For the text-containing cell, return its midpoint in (X, Y) coordinate format. 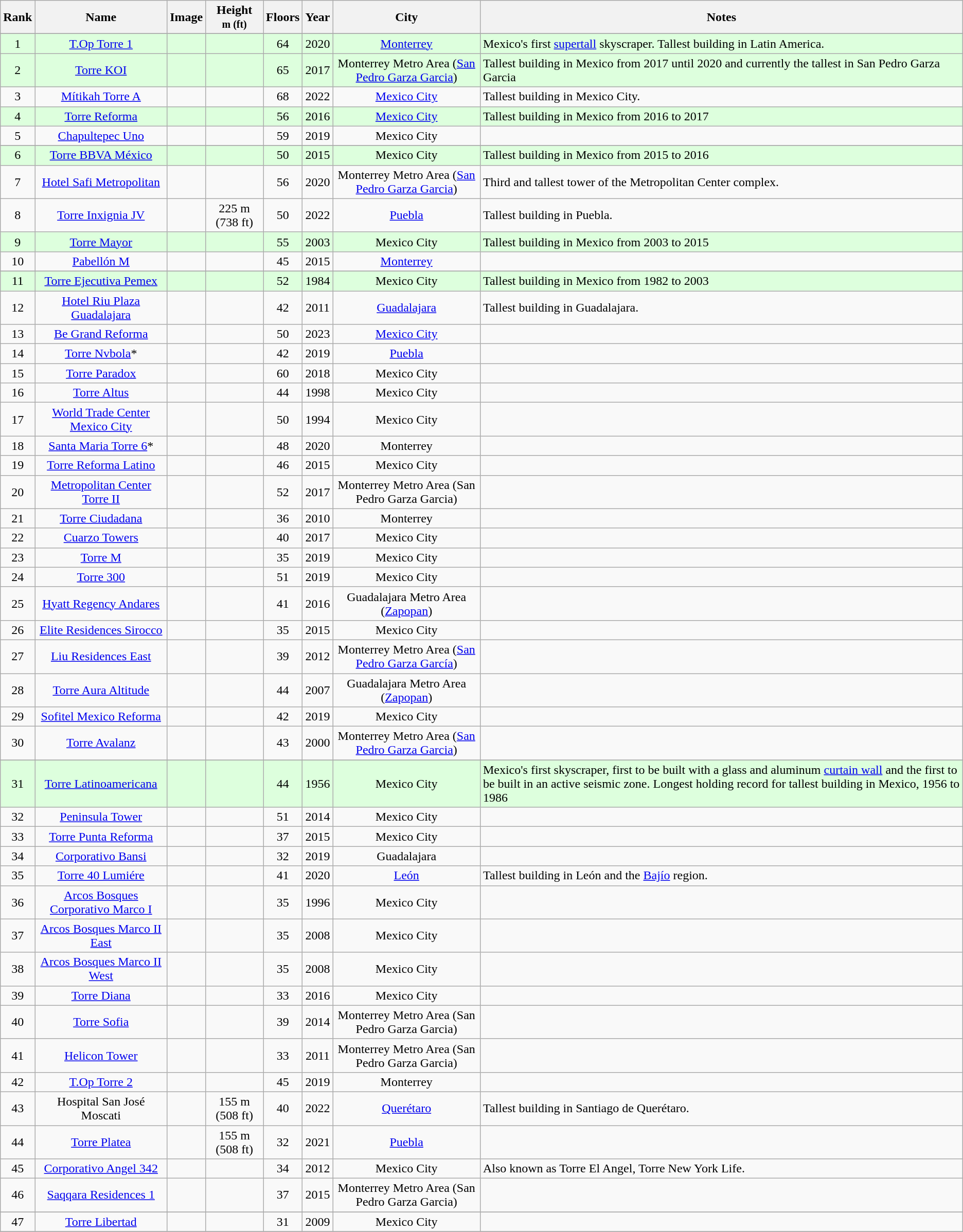
Querétaro (406, 1109)
5 (17, 136)
1996 (318, 902)
14 (17, 354)
19 (17, 465)
27 (17, 656)
Arcos Bosques Marco II East (101, 936)
Torre Reforma (101, 116)
16 (17, 393)
Hotel Riu Plaza Guadalajara (101, 307)
T.Op Torre 2 (101, 1082)
Torre 40 Lumiére (101, 876)
64 (283, 44)
Torre Libertad (101, 1222)
Hotel Safi Metropolitan (101, 182)
Torre M (101, 557)
Torre Ejecutiva Pemex (101, 281)
24 (17, 577)
Third and tallest tower of the Metropolitan Center complex. (721, 182)
26 (17, 630)
Santa Maria Torre 6* (101, 446)
Image (186, 17)
Tallest building in Mexico from 2015 to 2016 (721, 155)
1 (17, 44)
28 (17, 690)
Corporativo Angel 342 (101, 1169)
Tallest building in Puebla. (721, 215)
1956 (318, 784)
Pabellón M (101, 261)
Torre Reforma Latino (101, 465)
Torre Platea (101, 1142)
Tallest building in Mexico from 2016 to 2017 (721, 116)
2000 (318, 744)
Tallest building in Mexico from 2003 to 2015 (721, 242)
10 (17, 261)
Peninsula Tower (101, 817)
Tallest building in Santiago de Querétaro. (721, 1109)
18 (17, 446)
Torre Ciudadana (101, 518)
Name (101, 17)
2007 (318, 690)
City (406, 17)
60 (283, 373)
2021 (318, 1142)
Torre Punta Reforma (101, 837)
Rank (17, 17)
3 (17, 97)
9 (17, 242)
Torre Altus (101, 393)
Helicon Tower (101, 1055)
Year (318, 17)
59 (283, 136)
8 (17, 215)
55 (283, 242)
68 (283, 97)
20 (17, 492)
Torre Nvbola* (101, 354)
15 (17, 373)
Also known as Torre El Angel, Torre New York Life. (721, 1169)
47 (17, 1222)
Chapultepec Uno (101, 136)
Torre Diana (101, 995)
Cuarzo Towers (101, 538)
T.Op Torre 1 (101, 44)
1994 (318, 420)
Notes (721, 17)
6 (17, 155)
2009 (318, 1222)
29 (17, 717)
Metropolitan Center Torre II (101, 492)
Torre Sofia (101, 1022)
21 (17, 518)
Hyatt Regency Andares (101, 604)
Tallest building in León and the Bajío region. (721, 876)
Heightm (ft) (235, 17)
Tallest building in Guadalajara. (721, 307)
Tallest building in Mexico from 2017 until 2020 and currently the tallest in San Pedro Garza Garcia (721, 70)
Corporativo Bansi (101, 856)
León (406, 876)
7 (17, 182)
Elite Residences Sirocco (101, 630)
38 (17, 969)
11 (17, 281)
2 (17, 70)
Sofitel Mexico Reforma (101, 717)
Be Grand Reforma (101, 334)
2023 (318, 334)
Tallest building in Mexico City. (721, 97)
17 (17, 420)
Mítikah Torre A (101, 97)
Torre Latinoamericana (101, 784)
Torre Mayor (101, 242)
30 (17, 744)
World Trade Center Mexico City (101, 420)
2010 (318, 518)
Tallest building in Mexico from 1982 to 2003 (721, 281)
Torre BBVA México (101, 155)
Hospital San José Moscati (101, 1109)
Floors (283, 17)
1984 (318, 281)
2003 (318, 242)
25 (17, 604)
4 (17, 116)
Arcos Bosques Corporativo Marco I (101, 902)
Torre Inxignia JV (101, 215)
2018 (318, 373)
Monterrey Metro Area (San Pedro Garza García) (406, 656)
23 (17, 557)
Saqqara Residences 1 (101, 1195)
225 m (738 ft) (235, 215)
Torre Paradox (101, 373)
Torre 300 (101, 577)
13 (17, 334)
Torre KOI (101, 70)
Torre Aura Altitude (101, 690)
22 (17, 538)
1998 (318, 393)
65 (283, 70)
Mexico's first supertall skyscraper. Tallest building in Latin America. (721, 44)
Liu Residences East (101, 656)
12 (17, 307)
48 (283, 446)
Torre Avalanz (101, 744)
Arcos Bosques Marco II West (101, 969)
